For the text-containing cell, return its midpoint in (x, y) coordinate format. 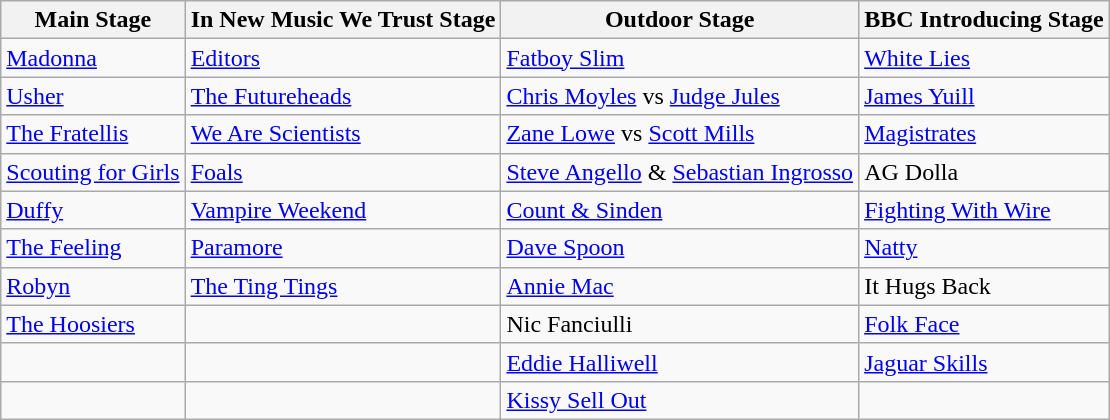
Eddie Halliwell (680, 362)
Annie Mac (680, 286)
Madonna (93, 58)
Foals (343, 172)
The Hoosiers (93, 324)
Scouting for Girls (93, 172)
Magistrates (984, 134)
Dave Spoon (680, 248)
Fatboy Slim (680, 58)
In New Music We Trust Stage (343, 20)
The Futureheads (343, 96)
It Hugs Back (984, 286)
James Yuill (984, 96)
AG Dolla (984, 172)
Duffy (93, 210)
Editors (343, 58)
The Fratellis (93, 134)
Usher (93, 96)
We Are Scientists (343, 134)
Kissy Sell Out (680, 400)
Paramore (343, 248)
Natty (984, 248)
Nic Fanciulli (680, 324)
Chris Moyles vs Judge Jules (680, 96)
Fighting With Wire (984, 210)
BBC Introducing Stage (984, 20)
Steve Angello & Sebastian Ingrosso (680, 172)
Zane Lowe vs Scott Mills (680, 134)
Folk Face (984, 324)
Count & Sinden (680, 210)
White Lies (984, 58)
Robyn (93, 286)
Outdoor Stage (680, 20)
The Feeling (93, 248)
Jaguar Skills (984, 362)
Vampire Weekend (343, 210)
The Ting Tings (343, 286)
Main Stage (93, 20)
